From the cell containing the given text, extract its center point as (x, y) coordinate. 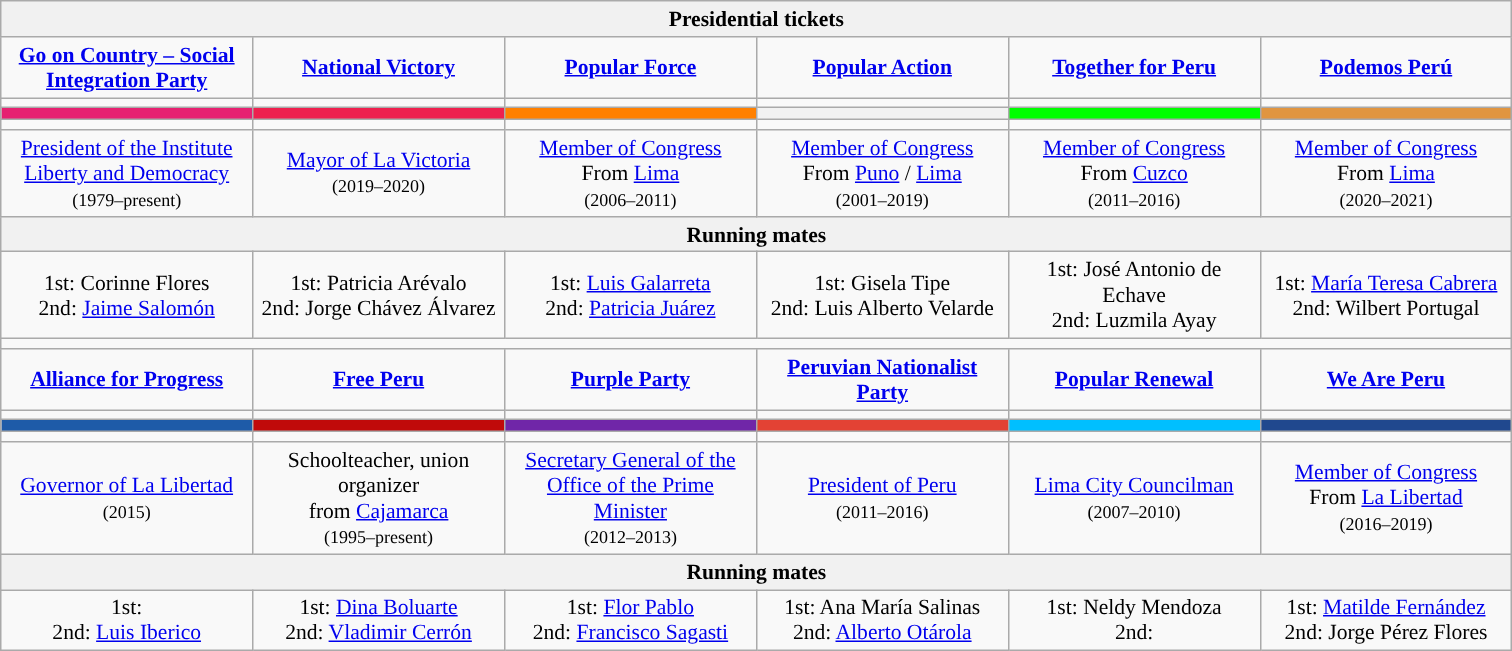
Member of CongressFrom Puno / Lima(2001–2019) (882, 174)
1st: José Antonio de Echave2nd: Luzmila Ayay (1134, 296)
Member of CongressFrom Cuzco(2011–2016) (1134, 174)
1st: Matilde Fernández2nd: Jorge Pérez Flores (1386, 620)
1st: María Teresa Cabrera2nd: Wilbert Portugal (1386, 296)
Together for Peru (1134, 68)
1st: Gisela Tipe2nd: Luis Alberto Velarde (882, 296)
Member of CongressFrom Lima(2020–2021) (1386, 174)
President of the Institute Liberty and Democracy(1979–present) (127, 174)
1st: Corinne Flores2nd: Jaime Salomón (127, 296)
Popular Action (882, 68)
We Are Peru (1386, 380)
Mayor of La Victoria(2019–2020) (379, 174)
1st: Ana María Salinas2nd: Alberto Otárola (882, 620)
1st: Dina Boluarte2nd: Vladimir Cerrón (379, 620)
1st: Neldy Mendoza2nd: (1134, 620)
National Victory (379, 68)
Governor of La Libertad(2015) (127, 498)
Free Peru (379, 380)
Presidential tickets (756, 19)
Member of CongressFrom Lima(2006–2011) (630, 174)
President of Peru(2011–2016) (882, 498)
Purple Party (630, 380)
Lima City Councilman(2007–2010) (1134, 498)
Popular Renewal (1134, 380)
1st: Luis Galarreta2nd: Patricia Juárez (630, 296)
Schoolteacher, union organizerfrom Cajamarca(1995–present) (379, 498)
Alliance for Progress (127, 380)
Member of CongressFrom La Libertad(2016–2019) (1386, 498)
1st: Patricia Arévalo2nd: Jorge Chávez Álvarez (379, 296)
Popular Force (630, 68)
Go on Country – Social Integration Party (127, 68)
1st: 2nd: Luis Iberico (127, 620)
Podemos Perú (1386, 68)
Secretary General of the Office of the Prime Minister(2012–2013) (630, 498)
Peruvian Nationalist Party (882, 380)
1st: Flor Pablo2nd: Francisco Sagasti (630, 620)
